Locate the cell with the specified text and output its [x, y] center coordinate. 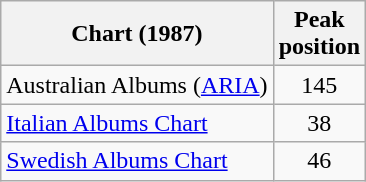
38 [319, 123]
Italian Albums Chart [137, 123]
Peakposition [319, 34]
46 [319, 161]
Chart (1987) [137, 34]
Australian Albums (ARIA) [137, 85]
Swedish Albums Chart [137, 161]
145 [319, 85]
